Provide the (X, Y) coordinate of the cell's center where the given text is located.  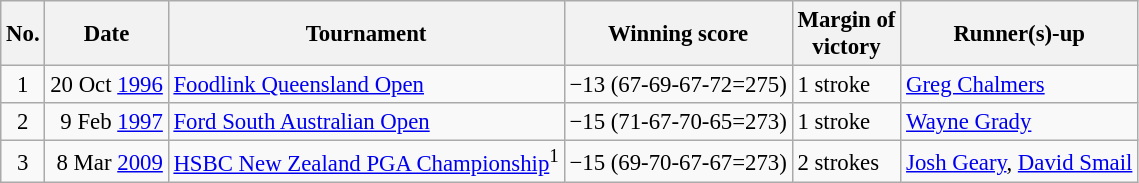
1 (23, 85)
Date (106, 34)
Tournament (366, 34)
2 strokes (846, 162)
8 Mar 2009 (106, 162)
9 Feb 1997 (106, 122)
−13 (67-69-67-72=275) (678, 85)
Foodlink Queensland Open (366, 85)
No. (23, 34)
Josh Geary, David Smail (1020, 162)
20 Oct 1996 (106, 85)
Ford South Australian Open (366, 122)
Wayne Grady (1020, 122)
Margin ofvictory (846, 34)
Runner(s)-up (1020, 34)
Winning score (678, 34)
−15 (69-70-67-67=273) (678, 162)
−15 (71-67-70-65=273) (678, 122)
2 (23, 122)
Greg Chalmers (1020, 85)
HSBC New Zealand PGA Championship1 (366, 162)
3 (23, 162)
